Output the [X, Y] coordinate of the center of the cell containing the given text.  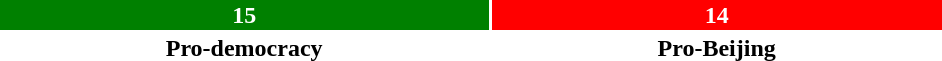
14 [716, 15]
15 [244, 15]
